Output the (X, Y) coordinate of the center of the cell containing the given text.  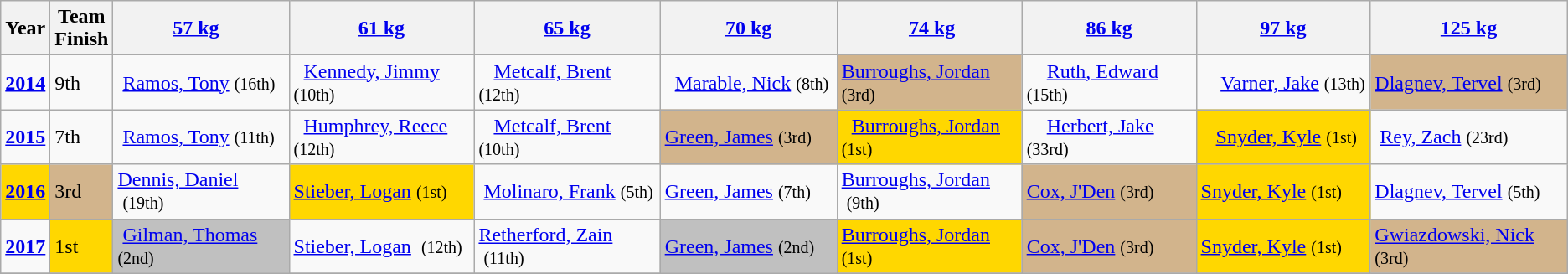
2017 (25, 246)
Retherford, Zain (11th) (567, 246)
57 kg (201, 28)
Metcalf, Brent (12th) (567, 82)
Burroughs, Jordan (3rd) (930, 82)
Metcalf, Brent (10th) (567, 137)
Gilman, Thomas (2nd) (201, 246)
Green, James (3rd) (749, 137)
Herbert, Jake (33rd) (1109, 137)
1st (82, 246)
61 kg (382, 28)
Ramos, Tony (16th) (201, 82)
Green, James (7th) (749, 191)
Green, James (2nd) (749, 246)
Stieber, Logan (12th) (382, 246)
3rd (82, 191)
Dlagnev, Tervel (5th) (1469, 191)
Team Finish (82, 28)
2016 (25, 191)
Molinaro, Frank (5th) (567, 191)
86 kg (1109, 28)
Year (25, 28)
2015 (25, 137)
Marable, Nick (8th) (749, 82)
Gwiazdowski, Nick (3rd) (1469, 246)
2014 (25, 82)
9th (82, 82)
65 kg (567, 28)
97 kg (1283, 28)
Kennedy, Jimmy (10th) (382, 82)
Ruth, Edward (15th) (1109, 82)
125 kg (1469, 28)
74 kg (930, 28)
Burroughs, Jordan (9th) (930, 191)
Varner, Jake (13th) (1283, 82)
Rey, Zach (23rd) (1469, 137)
Humphrey, Reece (12th) (382, 137)
Dennis, Daniel (19th) (201, 191)
70 kg (749, 28)
Dlagnev, Tervel (3rd) (1469, 82)
Stieber, Logan (1st) (382, 191)
7th (82, 137)
Ramos, Tony (11th) (201, 137)
